Scan for the cell matching the given text and deliver its (X, Y) coordinate at center. 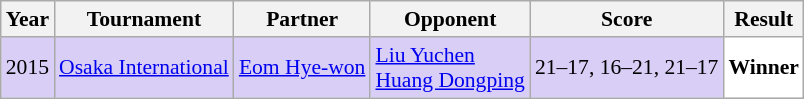
Winner (764, 68)
Year (28, 19)
2015 (28, 68)
Tournament (144, 19)
Result (764, 19)
Score (627, 19)
Partner (302, 19)
21–17, 16–21, 21–17 (627, 68)
Liu Yuchen Huang Dongping (450, 68)
Osaka International (144, 68)
Eom Hye-won (302, 68)
Opponent (450, 19)
